Output the [x, y] coordinate of the center of the cell containing the given text.  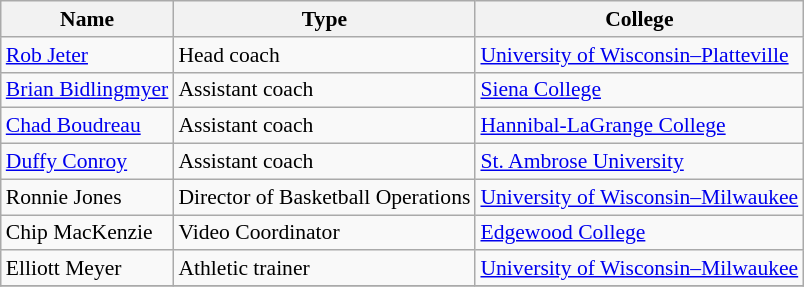
Duffy Conroy [88, 162]
Athletic trainer [324, 269]
Chip MacKenzie [88, 233]
Siena College [639, 90]
Director of Basketball Operations [324, 197]
Video Coordinator [324, 233]
Name [88, 19]
Elliott Meyer [88, 269]
Hannibal-LaGrange College [639, 126]
St. Ambrose University [639, 162]
University of Wisconsin–Platteville [639, 55]
Chad Boudreau [88, 126]
Brian Bidlingmyer [88, 90]
Edgewood College [639, 233]
College [639, 19]
Ronnie Jones [88, 197]
Rob Jeter [88, 55]
Head coach [324, 55]
Type [324, 19]
